Determine the (X, Y) coordinate at the center of the cell enclosing the given text.  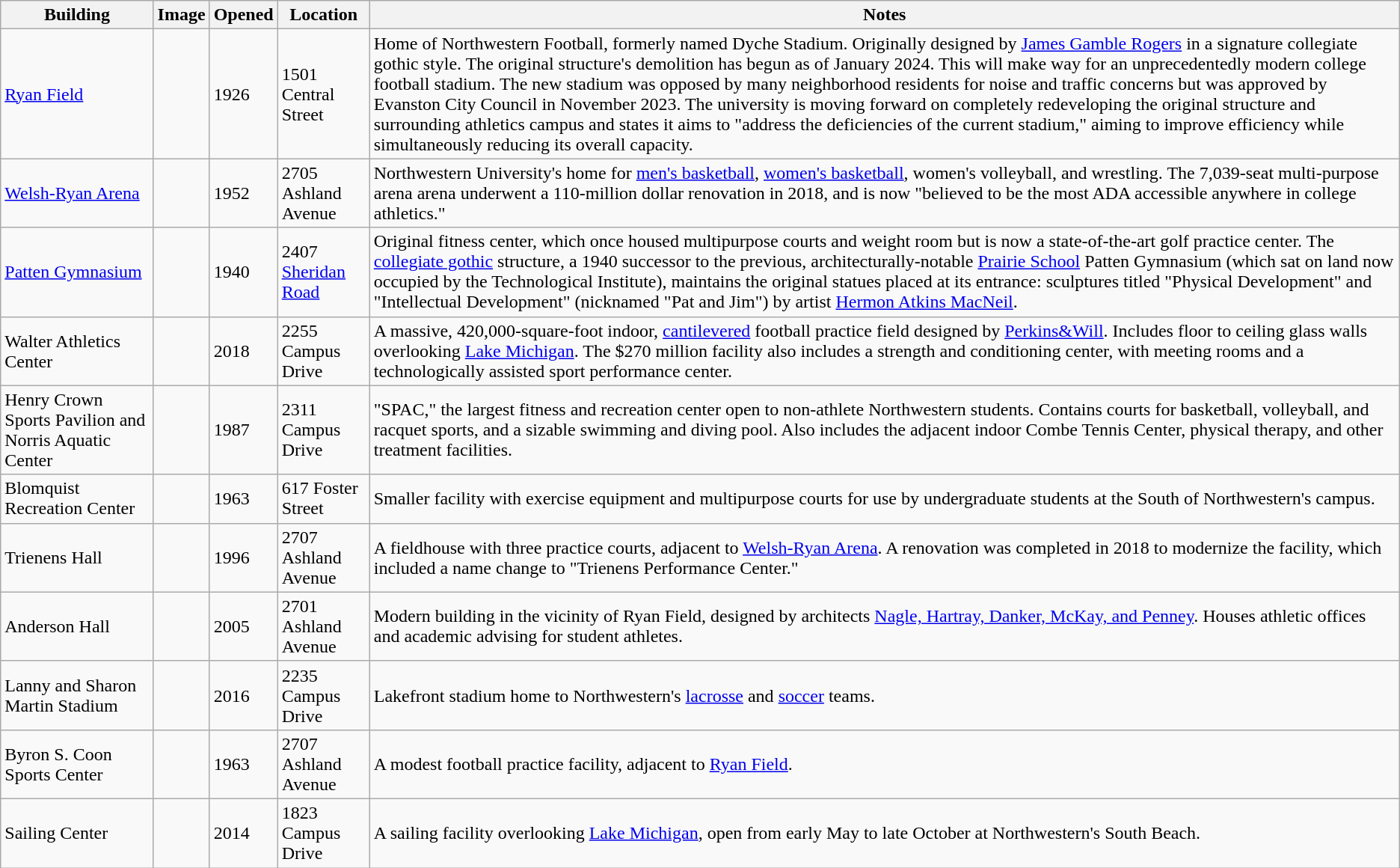
2005 (244, 626)
617 Foster Street (323, 498)
Walter Athletics Center (77, 351)
2705 Ashland Avenue (323, 193)
Image (181, 15)
1501 Central Street (323, 94)
Location (323, 15)
Ryan Field (77, 94)
2014 (244, 833)
2255 Campus Drive (323, 351)
Building (77, 15)
Trienens Hall (77, 557)
Patten Gymnasium (77, 272)
2407 Sheridan Road (323, 272)
2016 (244, 695)
Opened (244, 15)
Anderson Hall (77, 626)
1952 (244, 193)
2701 Ashland Avenue (323, 626)
Sailing Center (77, 833)
Henry Crown Sports Pavilion and Norris Aquatic Center (77, 430)
Notes (884, 15)
1940 (244, 272)
1987 (244, 430)
Byron S. Coon Sports Center (77, 764)
Lanny and Sharon Martin Stadium (77, 695)
1996 (244, 557)
Lakefront stadium home to Northwestern's lacrosse and soccer teams. (884, 695)
A modest football practice facility, adjacent to Ryan Field. (884, 764)
Smaller facility with exercise equipment and multipurpose courts for use by undergraduate students at the South of Northwestern's campus. (884, 498)
2235 Campus Drive (323, 695)
2018 (244, 351)
1926 (244, 94)
Welsh-Ryan Arena (77, 193)
2311 Campus Drive (323, 430)
1823 Campus Drive (323, 833)
Blomquist Recreation Center (77, 498)
A sailing facility overlooking Lake Michigan, open from early May to late October at Northwestern's South Beach. (884, 833)
